Detect which cell encompasses the target text, then output its (X, Y) center coordinate. 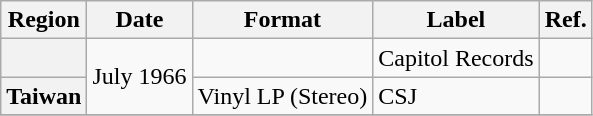
Label (456, 20)
CSJ (456, 96)
Capitol Records (456, 58)
Date (140, 20)
Taiwan (44, 96)
July 1966 (140, 77)
Ref. (566, 20)
Format (282, 20)
Vinyl LP (Stereo) (282, 96)
Region (44, 20)
